Search for the cell housing the specified text and yield its (x, y) center coordinate. 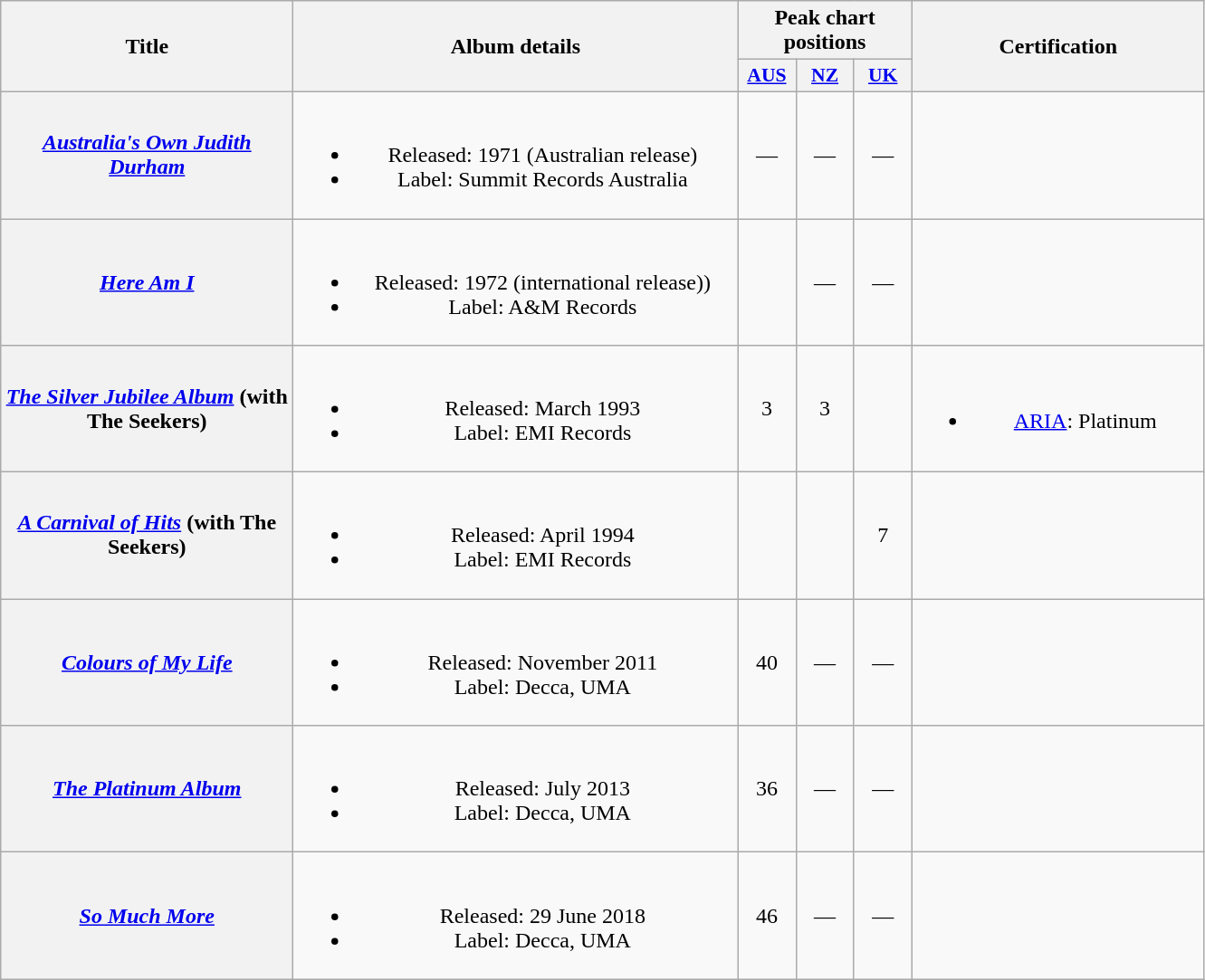
Released: April 1994Label: EMI Records (516, 536)
36 (767, 789)
Released: July 2013Label: Decca, UMA (516, 789)
Released: March 1993Label: EMI Records (516, 409)
46 (767, 916)
NZ (825, 76)
Released: 29 June 2018Label: Decca, UMA (516, 916)
Album details (516, 47)
Peak chart positions (825, 31)
ARIA: Platinum (1057, 409)
The Silver Jubilee Album (with The Seekers) (147, 409)
Released: November 2011Label: Decca, UMA (516, 662)
40 (767, 662)
Here Am I (147, 282)
The Platinum Album (147, 789)
Colours of My Life (147, 662)
7 (883, 536)
So Much More (147, 916)
Certification (1057, 47)
Australia's Own Judith Durham (147, 155)
A Carnival of Hits (with The Seekers) (147, 536)
AUS (767, 76)
Released: 1972 (international release))Label: A&M Records (516, 282)
UK (883, 76)
Released: 1971 (Australian release)Label: Summit Records Australia (516, 155)
Title (147, 47)
